Extract the (x, y) coordinate from the center of the cell holding the provided text.  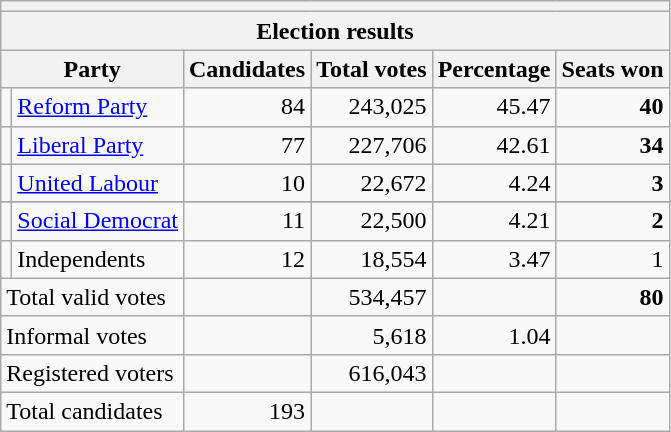
Liberal Party (98, 145)
Seats won (612, 69)
42.61 (494, 145)
534,457 (372, 297)
Total votes (372, 69)
77 (246, 145)
Registered voters (92, 373)
4.21 (494, 221)
Informal votes (92, 335)
Social Democrat (98, 221)
22,500 (372, 221)
Reform Party (98, 107)
Total candidates (92, 411)
5,618 (372, 335)
40 (612, 107)
3 (612, 183)
1.04 (494, 335)
10 (246, 183)
3.47 (494, 259)
84 (246, 107)
Party (92, 69)
22,672 (372, 183)
Independents (98, 259)
45.47 (494, 107)
Percentage (494, 69)
2 (612, 221)
Election results (335, 31)
12 (246, 259)
United Labour (98, 183)
227,706 (372, 145)
1 (612, 259)
4.24 (494, 183)
34 (612, 145)
18,554 (372, 259)
243,025 (372, 107)
Candidates (246, 69)
11 (246, 221)
80 (612, 297)
Total valid votes (92, 297)
193 (246, 411)
616,043 (372, 373)
